Identify which cell holds the provided text, then report its (x, y) central coordinate. 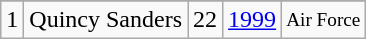
Quincy Sanders (106, 20)
Air Force (324, 20)
1 (12, 20)
22 (206, 20)
1999 (252, 20)
